Output the (x, y) coordinate of the center of the cell containing the given text.  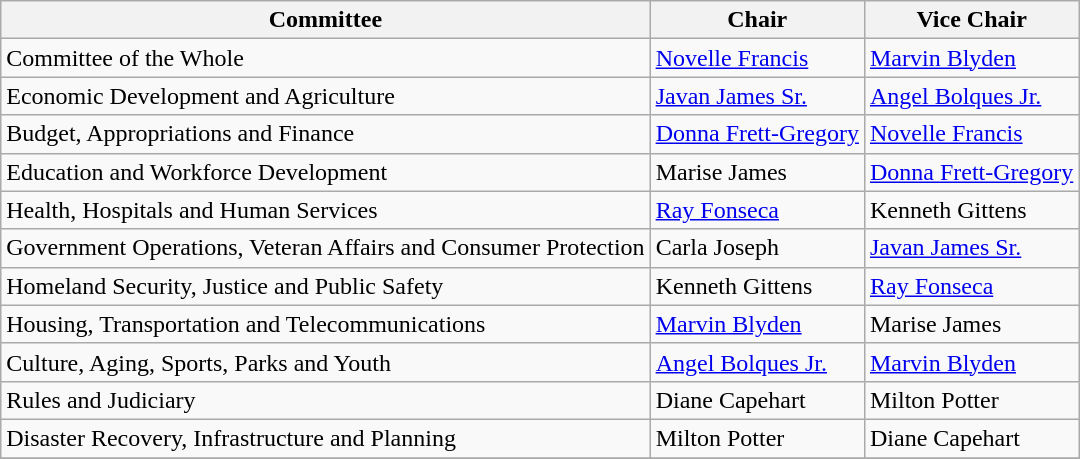
Housing, Transportation and Telecommunications (326, 324)
Government Operations, Veteran Affairs and Consumer Protection (326, 248)
Rules and Judiciary (326, 400)
Education and Workforce Development (326, 172)
Disaster Recovery, Infrastructure and Planning (326, 438)
Committee of the Whole (326, 58)
Budget, Appropriations and Finance (326, 134)
Carla Joseph (757, 248)
Committee (326, 20)
Health, Hospitals and Human Services (326, 210)
Vice Chair (971, 20)
Chair (757, 20)
Homeland Security, Justice and Public Safety (326, 286)
Economic Development and Agriculture (326, 96)
Culture, Aging, Sports, Parks and Youth (326, 362)
